Extract the (x, y) coordinate from the center of the cell holding the provided text.  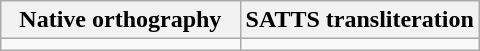
Native orthography (120, 20)
SATTS transliteration (360, 20)
